Find where the given text appears and provide that cell's center as [X, Y] coordinate. 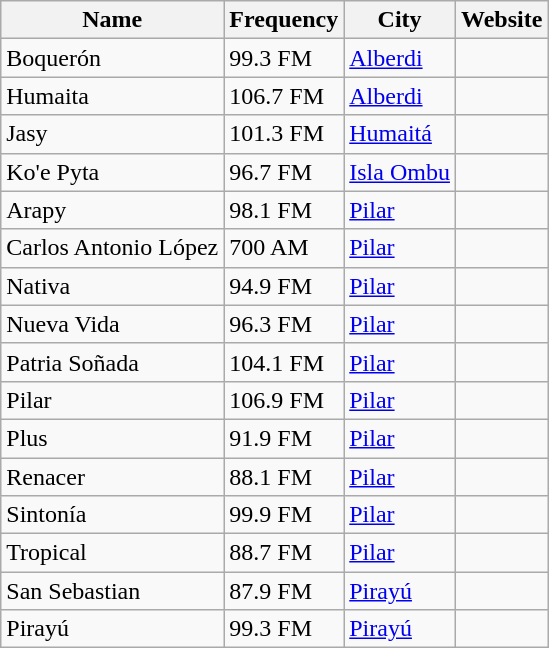
Humaita [112, 96]
700 AM [284, 248]
Arapy [112, 210]
91.9 FM [284, 438]
99.9 FM [284, 515]
98.1 FM [284, 210]
106.9 FM [284, 400]
Boquerón [112, 58]
Renacer [112, 477]
Patria Soñada [112, 362]
104.1 FM [284, 362]
87.9 FM [284, 591]
Nativa [112, 286]
Website [501, 20]
101.3 FM [284, 134]
96.3 FM [284, 324]
Frequency [284, 20]
88.7 FM [284, 553]
Carlos Antonio López [112, 248]
Sintonía [112, 515]
94.9 FM [284, 286]
106.7 FM [284, 96]
Ko'e Pyta [112, 172]
Name [112, 20]
Tropical [112, 553]
88.1 FM [284, 477]
Nueva Vida [112, 324]
Plus [112, 438]
Isla Ombu [400, 172]
Humaitá [400, 134]
City [400, 20]
96.7 FM [284, 172]
San Sebastian [112, 591]
Jasy [112, 134]
